Search for the cell housing the specified text and yield its (X, Y) center coordinate. 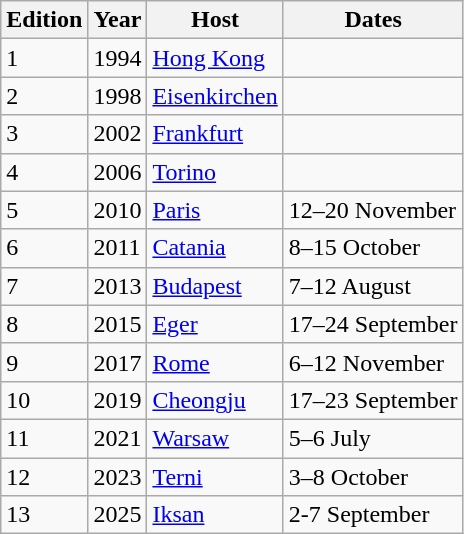
Rome (215, 362)
Eger (215, 324)
Terni (215, 477)
Warsaw (215, 438)
12 (44, 477)
Paris (215, 210)
8–15 October (373, 248)
17–23 September (373, 400)
2017 (118, 362)
1998 (118, 96)
Host (215, 20)
2023 (118, 477)
Frankfurt (215, 134)
2025 (118, 515)
Budapest (215, 286)
Cheongju (215, 400)
2-7 September (373, 515)
Catania (215, 248)
Torino (215, 172)
2015 (118, 324)
7–12 August (373, 286)
3–8 October (373, 477)
9 (44, 362)
13 (44, 515)
Eisenkirchen (215, 96)
7 (44, 286)
2013 (118, 286)
6–12 November (373, 362)
8 (44, 324)
2002 (118, 134)
2006 (118, 172)
2019 (118, 400)
11 (44, 438)
Iksan (215, 515)
10 (44, 400)
Edition (44, 20)
1 (44, 58)
2021 (118, 438)
4 (44, 172)
2 (44, 96)
3 (44, 134)
6 (44, 248)
2010 (118, 210)
Dates (373, 20)
12–20 November (373, 210)
5–6 July (373, 438)
17–24 September (373, 324)
5 (44, 210)
2011 (118, 248)
Year (118, 20)
Hong Kong (215, 58)
1994 (118, 58)
